Output the [X, Y] coordinate of the center of the cell containing the given text.  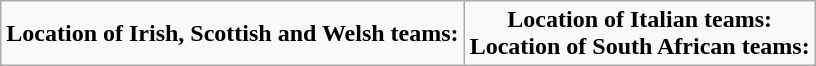
Location of Italian teams: Location of South African teams: [640, 34]
Location of Irish, Scottish and Welsh teams: [232, 34]
